Output the (X, Y) coordinate of the center of the cell containing the given text.  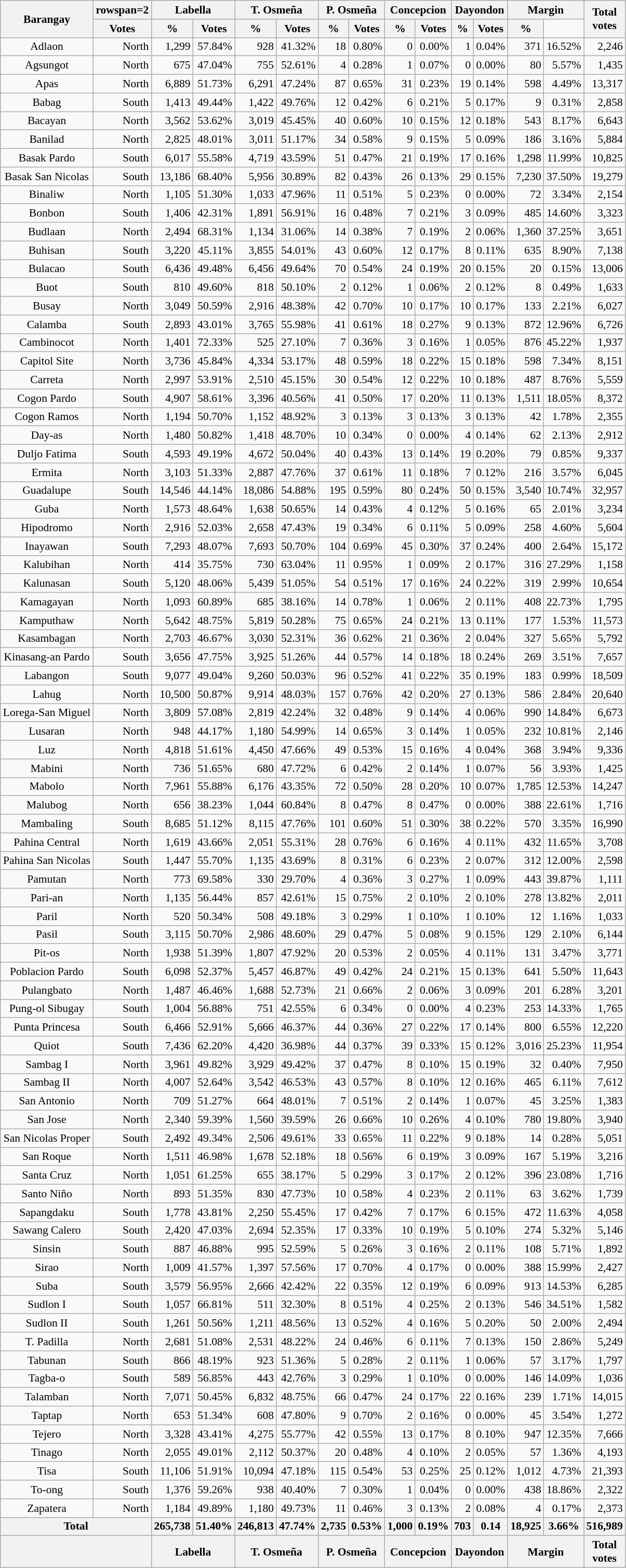
47.73% (297, 1194)
8,115 (256, 824)
1,560 (256, 1120)
Lusaran (47, 732)
T. Padilla (47, 1342)
1,688 (256, 990)
167 (526, 1157)
274 (526, 1231)
Pahina San Nicolas (47, 861)
3,809 (172, 713)
1,422 (256, 102)
589 (172, 1378)
45.15% (297, 380)
101 (334, 824)
1,360 (526, 232)
3,925 (256, 657)
52.35% (297, 1231)
18.05% (564, 398)
1,298 (526, 158)
Carreta (47, 380)
4,007 (172, 1083)
46.98% (214, 1157)
48.64% (214, 509)
Quiot (47, 1046)
Mambaling (47, 824)
32.30% (297, 1305)
50.03% (297, 676)
1,036 (605, 1378)
27.29% (564, 565)
5,439 (256, 584)
818 (256, 288)
49.76% (297, 102)
3,708 (605, 842)
Cogon Pardo (47, 398)
2,322 (605, 1490)
0.69% (367, 546)
Adlaon (47, 47)
990 (526, 713)
41.32% (297, 47)
1,778 (172, 1212)
1,051 (172, 1175)
6,889 (172, 84)
Agsungot (47, 65)
Santo Niño (47, 1194)
66 (334, 1397)
52.59% (297, 1249)
51.05% (297, 584)
2,658 (256, 528)
1,152 (256, 417)
14,247 (605, 787)
2,735 (334, 1526)
1,000 (400, 1526)
48 (334, 361)
1,807 (256, 953)
43.59% (297, 158)
53.91% (214, 380)
520 (172, 916)
1,891 (256, 213)
Basak San Nicolas (47, 177)
0.75% (367, 898)
1,261 (172, 1323)
9,260 (256, 676)
1,012 (526, 1471)
Hipodromo (47, 528)
11,954 (605, 1046)
928 (256, 47)
2.21% (564, 306)
1.71% (564, 1397)
3.47% (564, 953)
0.40% (564, 1064)
5,642 (172, 620)
1,044 (256, 805)
5,819 (256, 620)
2.84% (564, 694)
0.38% (367, 232)
414 (172, 565)
Budlaan (47, 232)
2.01% (564, 509)
7.34% (564, 361)
48.06% (214, 584)
3,234 (605, 509)
6,291 (256, 84)
6,726 (605, 325)
586 (526, 694)
2,011 (605, 898)
46.87% (297, 972)
21,393 (605, 1471)
Paril (47, 916)
Pasil (47, 935)
685 (256, 602)
3,115 (172, 935)
1,376 (172, 1490)
Kasambagan (47, 639)
736 (172, 768)
To-ong (47, 1490)
Total (76, 1526)
1,158 (605, 565)
96 (334, 676)
45.22% (564, 343)
4,334 (256, 361)
19.80% (564, 1120)
872 (526, 325)
Guadalupe (47, 491)
50.87% (214, 694)
253 (526, 1009)
0.14 (490, 1526)
51.12% (214, 824)
52.61% (297, 65)
48.38% (297, 306)
57.84% (214, 47)
239 (526, 1397)
50.10% (297, 288)
5,249 (605, 1342)
35.75% (214, 565)
751 (256, 1009)
54 (334, 584)
10,500 (172, 694)
5,457 (256, 972)
50.56% (214, 1323)
55.70% (214, 861)
2,893 (172, 325)
2.86% (564, 1342)
608 (256, 1416)
43.69% (297, 861)
1,057 (172, 1305)
3,765 (256, 325)
16,990 (605, 824)
1,582 (605, 1305)
47.43% (297, 528)
3.54% (564, 1416)
50.65% (297, 509)
51.39% (214, 953)
43.41% (214, 1434)
52.73% (297, 990)
31 (400, 84)
0.35% (367, 1286)
57.56% (297, 1268)
641 (526, 972)
1,425 (605, 768)
0.78% (367, 602)
4,058 (605, 1212)
4,672 (256, 454)
Pahina Central (47, 842)
396 (526, 1175)
675 (172, 65)
5,051 (605, 1138)
Kinasang‑an Pardo (47, 657)
0.99% (564, 676)
5.65% (564, 639)
1,211 (256, 1323)
4,193 (605, 1453)
3,216 (605, 1157)
Pung-ol Sibugay (47, 1009)
1,435 (605, 65)
6,285 (605, 1286)
9,336 (605, 750)
49.34% (214, 1138)
6.11% (564, 1083)
Kamputhaw (47, 620)
18,925 (526, 1526)
10,094 (256, 1471)
653 (172, 1416)
Pari-an (47, 898)
70 (334, 269)
Sirao (47, 1268)
755 (256, 65)
6,456 (256, 269)
32,957 (605, 491)
1,401 (172, 343)
47.92% (297, 953)
5.71% (564, 1249)
Talamban (47, 1397)
319 (526, 584)
368 (526, 750)
Tinago (47, 1453)
2.99% (564, 584)
1,638 (256, 509)
49.42% (297, 1064)
52.31% (297, 639)
63.04% (297, 565)
Malubog (47, 805)
45.45% (297, 121)
8.17% (564, 121)
54.99% (297, 732)
49.01% (214, 1453)
11,573 (605, 620)
11,643 (605, 972)
Binaliw (47, 195)
5,120 (172, 584)
1.16% (564, 916)
Apas (47, 84)
51.36% (297, 1360)
47.75% (214, 657)
12.00% (564, 861)
6.55% (564, 1028)
44.17% (214, 732)
183 (526, 676)
50.34% (214, 916)
38.17% (297, 1175)
525 (256, 343)
1,413 (172, 102)
52.03% (214, 528)
55.98% (297, 325)
8,372 (605, 398)
485 (526, 213)
68.40% (214, 177)
1,383 (605, 1101)
49.18% (297, 916)
2,598 (605, 861)
Poblacion Pardo (47, 972)
14.33% (564, 1009)
55.88% (214, 787)
87 (334, 84)
48.03% (297, 694)
9,914 (256, 694)
23.08% (564, 1175)
3,656 (172, 657)
1,892 (605, 1249)
38.16% (297, 602)
18.86% (564, 1490)
39 (400, 1046)
66.81% (214, 1305)
Sambag I (47, 1064)
10,825 (605, 158)
1,272 (605, 1416)
42.42% (297, 1286)
312 (526, 861)
195 (334, 491)
938 (256, 1490)
Zapatera (47, 1508)
7,071 (172, 1397)
13.82% (564, 898)
656 (172, 805)
4,719 (256, 158)
1,093 (172, 602)
1,105 (172, 195)
29.70% (297, 880)
1,406 (172, 213)
371 (526, 47)
Sapangdaku (47, 1212)
61.25% (214, 1175)
1.53% (564, 620)
Tagba-o (47, 1378)
438 (526, 1490)
39.59% (297, 1120)
10.74% (564, 491)
58.61% (214, 398)
Buhisan (47, 250)
11,106 (172, 1471)
1,009 (172, 1268)
47.03% (214, 1231)
3,201 (605, 990)
857 (256, 898)
51.33% (214, 472)
5.19% (564, 1157)
Cambinocot (47, 343)
56 (526, 768)
177 (526, 620)
42.24% (297, 713)
4,420 (256, 1046)
69.58% (214, 880)
186 (526, 140)
51.26% (297, 657)
2,912 (605, 436)
4,818 (172, 750)
62.20% (214, 1046)
2,986 (256, 935)
36 (334, 639)
3.57% (564, 472)
472 (526, 1212)
72.33% (214, 343)
Babag (47, 102)
131 (526, 953)
38.23% (214, 805)
709 (172, 1101)
Sawang Calero (47, 1231)
56.91% (297, 213)
31.06% (297, 232)
46.53% (297, 1083)
3,651 (605, 232)
14.84% (564, 713)
47.74% (297, 1526)
3.94% (564, 750)
Sudlon II (47, 1323)
5,956 (256, 177)
4,450 (256, 750)
13,006 (605, 269)
75 (334, 620)
59.39% (214, 1120)
923 (256, 1360)
800 (526, 1028)
10,654 (605, 584)
408 (526, 602)
51.73% (214, 84)
51.40% (214, 1526)
rowspan=2 (122, 10)
0.55% (367, 1434)
1,447 (172, 861)
3.25% (564, 1101)
129 (526, 935)
12.53% (564, 787)
3,940 (605, 1120)
9,077 (172, 676)
Day‑as (47, 436)
San Roque (47, 1157)
53.62% (214, 121)
508 (256, 916)
2,819 (256, 713)
269 (526, 657)
2,112 (256, 1453)
5,666 (256, 1028)
48.22% (297, 1342)
63 (526, 1194)
14,546 (172, 491)
0.85% (564, 454)
43.81% (214, 1212)
570 (526, 824)
3,579 (172, 1286)
150 (526, 1342)
50.82% (214, 436)
47.24% (297, 84)
1,633 (605, 288)
1,194 (172, 417)
55.45% (297, 1212)
133 (526, 306)
8,151 (605, 361)
51.34% (214, 1416)
1,299 (172, 47)
2,997 (172, 380)
3,011 (256, 140)
913 (526, 1286)
0.80% (367, 47)
Cogon Ramos (47, 417)
25.23% (564, 1046)
Busay (47, 306)
San Antonio (47, 1101)
14,015 (605, 1397)
Lorega‑San Miguel (47, 713)
487 (526, 380)
50.04% (297, 454)
27.10% (297, 343)
Mabini (47, 768)
6.28% (564, 990)
1,480 (172, 436)
18,509 (605, 676)
12.96% (564, 325)
3,019 (256, 121)
265,738 (172, 1526)
Pit-os (47, 953)
3,736 (172, 361)
6,436 (172, 269)
19,279 (605, 177)
7,612 (605, 1083)
52.91% (214, 1028)
46.67% (214, 639)
3,396 (256, 398)
947 (526, 1434)
Tejero (47, 1434)
1,004 (172, 1009)
1,487 (172, 990)
42.61% (297, 898)
1.36% (564, 1453)
Duljo Fatima (47, 454)
14.60% (564, 213)
703 (462, 1526)
45.84% (214, 361)
7,293 (172, 546)
258 (526, 528)
995 (256, 1249)
3,855 (256, 250)
830 (256, 1194)
3.17% (564, 1360)
6,176 (256, 787)
52.18% (297, 1157)
3,542 (256, 1083)
2.64% (564, 546)
2,250 (256, 1212)
7,657 (605, 657)
56.85% (214, 1378)
2,246 (605, 47)
Banilad (47, 140)
49.82% (214, 1064)
Bulacao (47, 269)
43.01% (214, 325)
79 (526, 454)
7,230 (526, 177)
1,785 (526, 787)
773 (172, 880)
876 (526, 343)
108 (526, 1249)
55.58% (214, 158)
34.51% (564, 1305)
2,340 (172, 1120)
5,559 (605, 380)
49.64% (297, 269)
3,323 (605, 213)
48.92% (297, 417)
3.62% (564, 1194)
400 (526, 546)
34 (334, 140)
2,858 (605, 102)
2.13% (564, 436)
1,397 (256, 1268)
2,373 (605, 1508)
2.10% (564, 935)
47.04% (214, 65)
780 (526, 1120)
4.49% (564, 84)
15,172 (605, 546)
2,825 (172, 140)
42.76% (297, 1378)
1,938 (172, 953)
48.70% (297, 436)
680 (256, 768)
54.88% (297, 491)
810 (172, 288)
55.31% (297, 842)
543 (526, 121)
216 (526, 472)
3,030 (256, 639)
25 (462, 1471)
6,017 (172, 158)
8.90% (564, 250)
546 (526, 1305)
42.55% (297, 1009)
16.52% (564, 47)
6,144 (605, 935)
51.17% (297, 140)
635 (526, 250)
18,086 (256, 491)
6,098 (172, 972)
5,792 (605, 639)
516,989 (605, 1526)
Kamagayan (47, 602)
37.50% (564, 177)
4.73% (564, 1471)
Kalunasan (47, 584)
48.07% (214, 546)
43.35% (297, 787)
893 (172, 1194)
2,154 (605, 195)
42.31% (214, 213)
278 (526, 898)
49.48% (214, 269)
50.37% (297, 1453)
0.37% (367, 1046)
62 (526, 436)
22.73% (564, 602)
2,681 (172, 1342)
3.34% (564, 195)
56.88% (214, 1009)
35 (462, 676)
2,355 (605, 417)
Calamba (47, 325)
1,573 (172, 509)
3,929 (256, 1064)
1,797 (605, 1360)
47.18% (297, 1471)
51.27% (214, 1101)
22.61% (564, 805)
46.46% (214, 990)
60.84% (297, 805)
15.99% (564, 1268)
Sudlon I (47, 1305)
Mabolo (47, 787)
4.60% (564, 528)
157 (334, 694)
Lahug (47, 694)
52.64% (214, 1083)
46.37% (297, 1028)
12.35% (564, 1434)
1,678 (256, 1157)
48.56% (297, 1323)
Tabunan (47, 1360)
Ermita (47, 472)
146 (526, 1378)
3,540 (526, 491)
56.95% (214, 1286)
51.65% (214, 768)
664 (256, 1101)
82 (334, 177)
5.57% (564, 65)
49.89% (214, 1508)
0.62% (367, 639)
201 (526, 990)
12,220 (605, 1028)
2,887 (256, 472)
948 (172, 732)
Pulangbato (47, 990)
3,016 (526, 1046)
4,593 (172, 454)
6,027 (605, 306)
40.40% (297, 1490)
Barangay (47, 19)
866 (172, 1360)
4,907 (172, 398)
2,531 (256, 1342)
13,317 (605, 84)
Luz (47, 750)
3,103 (172, 472)
54.01% (297, 250)
3.35% (564, 824)
0.56% (367, 1157)
730 (256, 565)
3.93% (564, 768)
46.88% (214, 1249)
41.57% (214, 1268)
33 (334, 1138)
3,328 (172, 1434)
7,436 (172, 1046)
51.91% (214, 1471)
53 (400, 1471)
7,666 (605, 1434)
6,673 (605, 713)
1,184 (172, 1508)
30.89% (297, 177)
5.32% (564, 1231)
1,795 (605, 602)
6,643 (605, 121)
Santa Cruz (47, 1175)
47.80% (297, 1416)
6,832 (256, 1397)
316 (526, 565)
5,884 (605, 140)
37.25% (564, 232)
San Jose (47, 1120)
56.44% (214, 898)
2,506 (256, 1138)
49.44% (214, 102)
5,146 (605, 1231)
48.19% (214, 1360)
Capitol Site (47, 361)
11.65% (564, 842)
47.72% (297, 768)
Taptap (47, 1416)
50.45% (214, 1397)
60.89% (214, 602)
50.28% (297, 620)
59.26% (214, 1490)
2,703 (172, 639)
14.09% (564, 1378)
14.53% (564, 1286)
511 (256, 1305)
48.60% (297, 935)
232 (526, 732)
Bonbon (47, 213)
Suba (47, 1286)
10.81% (564, 732)
57.08% (214, 713)
115 (334, 1471)
68.31% (214, 232)
1,134 (256, 232)
13,186 (172, 177)
5.50% (564, 972)
3,961 (172, 1064)
45.11% (214, 250)
51.61% (214, 750)
8.76% (564, 380)
52.37% (214, 972)
887 (172, 1249)
44.14% (214, 491)
Sambag II (47, 1083)
1,418 (256, 436)
104 (334, 546)
47.66% (297, 750)
Guba (47, 509)
3.51% (564, 657)
Punta Princesa (47, 1028)
3.66% (564, 1526)
246,813 (256, 1526)
43.66% (214, 842)
Sinsin (47, 1249)
53.17% (297, 361)
8,685 (172, 824)
2.00% (564, 1323)
9,337 (605, 454)
655 (256, 1175)
Buot (47, 288)
7,961 (172, 787)
1,937 (605, 343)
39.87% (564, 880)
3,771 (605, 953)
51.30% (214, 195)
1,739 (605, 1194)
47.96% (297, 195)
65 (526, 509)
465 (526, 1083)
49.04% (214, 676)
16 (334, 213)
Tisa (47, 1471)
330 (256, 880)
Kalubihan (47, 565)
49.60% (214, 288)
7,138 (605, 250)
327 (526, 639)
San Nicolas Proper (47, 1138)
3,049 (172, 306)
2,051 (256, 842)
1,111 (605, 880)
2,420 (172, 1231)
2,666 (256, 1286)
6,045 (605, 472)
49.19% (214, 454)
55.77% (297, 1434)
3.16% (564, 140)
20,640 (605, 694)
6,466 (172, 1028)
1,765 (605, 1009)
Bacayan (47, 121)
5,604 (605, 528)
50.59% (214, 306)
2,427 (605, 1268)
2,510 (256, 380)
Pamutan (47, 880)
11.99% (564, 158)
40.56% (297, 398)
432 (526, 842)
7,693 (256, 546)
51.35% (214, 1194)
36.98% (297, 1046)
0.49% (564, 288)
Inayawan (47, 546)
4,275 (256, 1434)
3,220 (172, 250)
2,492 (172, 1138)
38 (462, 824)
3,562 (172, 121)
1,619 (172, 842)
11.63% (564, 1212)
Labangon (47, 676)
49.73% (297, 1508)
2,146 (605, 732)
30 (334, 380)
2,694 (256, 1231)
0.95% (367, 565)
7,950 (605, 1064)
51.08% (214, 1342)
49.61% (297, 1138)
Basak Pardo (47, 158)
2,055 (172, 1453)
1.78% (564, 417)
